Determine the (x, y) coordinate at the center of the cell enclosing the given text.  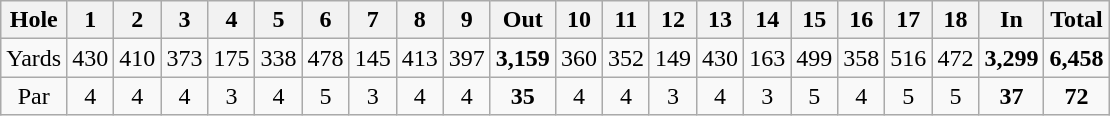
1 (90, 20)
397 (466, 58)
7 (372, 20)
2 (138, 20)
352 (626, 58)
15 (814, 20)
14 (768, 20)
410 (138, 58)
17 (908, 20)
6,458 (1076, 58)
163 (768, 58)
12 (672, 20)
37 (1012, 96)
358 (862, 58)
516 (908, 58)
9 (466, 20)
18 (956, 20)
145 (372, 58)
In (1012, 20)
Yards (34, 58)
6 (326, 20)
360 (578, 58)
8 (420, 20)
499 (814, 58)
472 (956, 58)
Out (522, 20)
373 (184, 58)
3,299 (1012, 58)
478 (326, 58)
Hole (34, 20)
11 (626, 20)
Total (1076, 20)
16 (862, 20)
175 (232, 58)
338 (278, 58)
72 (1076, 96)
413 (420, 58)
35 (522, 96)
Par (34, 96)
3,159 (522, 58)
10 (578, 20)
149 (672, 58)
13 (720, 20)
